Determine the (x, y) coordinate at the center of the cell enclosing the given text.  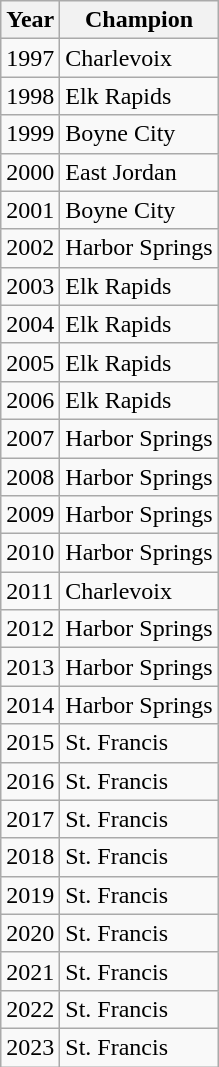
2020 (30, 933)
2018 (30, 857)
2013 (30, 667)
2007 (30, 438)
2006 (30, 400)
1997 (30, 58)
2017 (30, 819)
2005 (30, 362)
2015 (30, 743)
2008 (30, 477)
2002 (30, 248)
2003 (30, 286)
2021 (30, 971)
2016 (30, 781)
2010 (30, 553)
2022 (30, 1009)
2019 (30, 895)
2011 (30, 591)
East Jordan (139, 172)
2001 (30, 210)
2009 (30, 515)
1998 (30, 96)
Year (30, 20)
Champion (139, 20)
2012 (30, 629)
1999 (30, 134)
2000 (30, 172)
2014 (30, 705)
2023 (30, 1047)
2004 (30, 324)
